Detect which cell encompasses the target text, then output its (x, y) center coordinate. 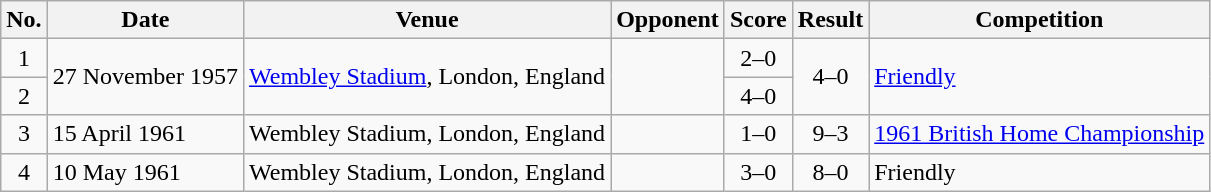
4 (24, 172)
Result (830, 20)
No. (24, 20)
9–3 (830, 134)
Opponent (668, 20)
Competition (1040, 20)
1 (24, 58)
1961 British Home Championship (1040, 134)
15 April 1961 (145, 134)
1–0 (758, 134)
2 (24, 96)
2–0 (758, 58)
Venue (428, 20)
10 May 1961 (145, 172)
8–0 (830, 172)
3–0 (758, 172)
Score (758, 20)
3 (24, 134)
27 November 1957 (145, 77)
Date (145, 20)
